Return the (X, Y) coordinate for the center point of the cell that contains the specified text.  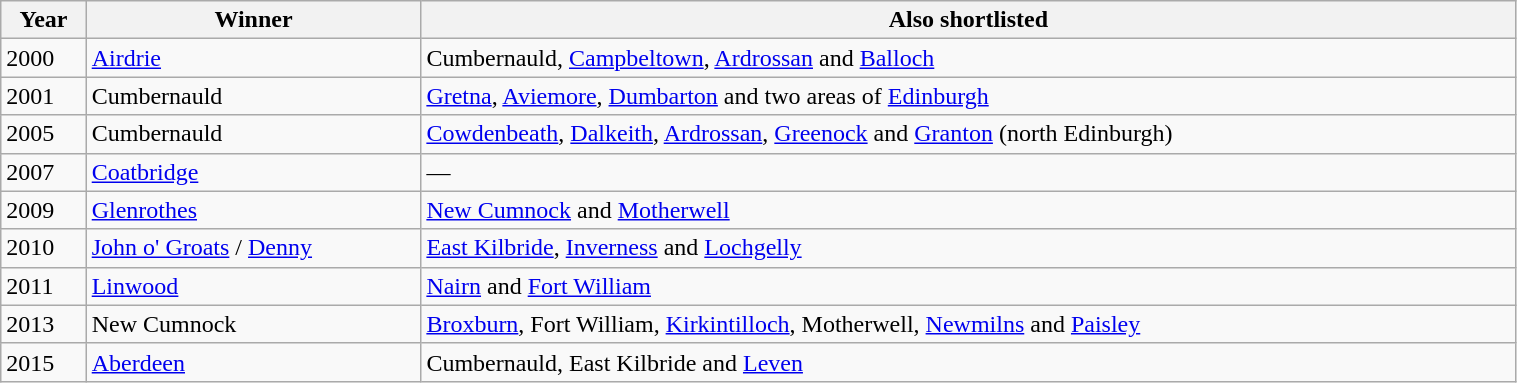
Aberdeen (254, 362)
2011 (44, 286)
2009 (44, 210)
Gretna, Aviemore, Dumbarton and two areas of Edinburgh (968, 96)
2001 (44, 96)
Linwood (254, 286)
John o' Groats / Denny (254, 248)
2007 (44, 172)
Winner (254, 20)
2010 (44, 248)
New Cumnock and Motherwell (968, 210)
New Cumnock (254, 324)
2015 (44, 362)
2000 (44, 58)
2005 (44, 134)
Year (44, 20)
East Kilbride, Inverness and Lochgelly (968, 248)
Coatbridge (254, 172)
Glenrothes (254, 210)
Broxburn, Fort William, Kirkintilloch, Motherwell, Newmilns and Paisley (968, 324)
2013 (44, 324)
Nairn and Fort William (968, 286)
— (968, 172)
Cumbernauld, Campbeltown, Ardrossan and Balloch (968, 58)
Airdrie (254, 58)
Cowdenbeath, Dalkeith, Ardrossan, Greenock and Granton (north Edinburgh) (968, 134)
Also shortlisted (968, 20)
Cumbernauld, East Kilbride and Leven (968, 362)
